Find where the given text appears and provide that cell's center as [x, y] coordinate. 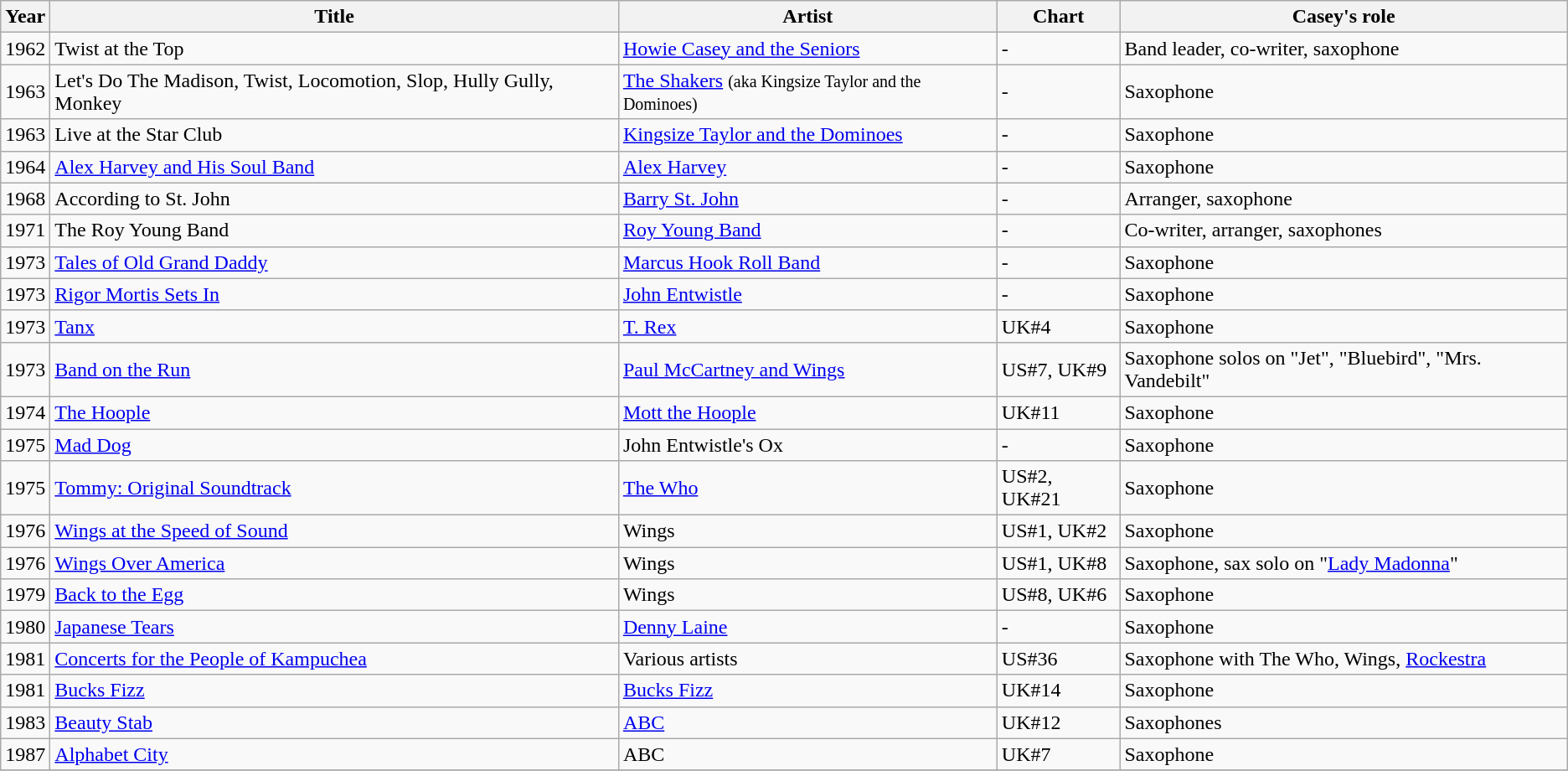
Band on the Run [335, 369]
T. Rex [807, 326]
Rigor Mortis Sets In [335, 294]
1983 [25, 722]
Wings Over America [335, 563]
Title [335, 17]
US#36 [1059, 659]
Tommy: Original Soundtrack [335, 488]
Alex Harvey and His Soul Band [335, 167]
Marcus Hook Roll Band [807, 262]
Wings at the Speed of Sound [335, 531]
Japanese Tears [335, 627]
The Who [807, 488]
Concerts for the People of Kampuchea [335, 659]
Barry St. John [807, 199]
Year [25, 17]
1962 [25, 49]
Let's Do The Madison, Twist, Locomotion, Slop, Hully Gully, Monkey [335, 92]
Back to the Egg [335, 595]
US#1, UK#8 [1059, 563]
UK#12 [1059, 722]
Saxophone solos on "Jet", "Bluebird", "Mrs. Vandebilt" [1344, 369]
Paul McCartney and Wings [807, 369]
Tales of Old Grand Daddy [335, 262]
The Shakers (aka Kingsize Taylor and the Dominoes) [807, 92]
The Roy Young Band [335, 230]
1974 [25, 412]
1979 [25, 595]
Saxophones [1344, 722]
Roy Young Band [807, 230]
Mott the Hoople [807, 412]
Tanx [335, 326]
Co-writer, arranger, saxophones [1344, 230]
Saxophone, sax solo on "Lady Madonna" [1344, 563]
Denny Laine [807, 627]
1971 [25, 230]
1968 [25, 199]
1980 [25, 627]
Kingsize Taylor and the Dominoes [807, 135]
Various artists [807, 659]
The Hoople [335, 412]
According to St. John [335, 199]
UK#14 [1059, 691]
Casey's role [1344, 17]
Artist [807, 17]
John Entwistle [807, 294]
US#8, UK#6 [1059, 595]
Band leader, co-writer, saxophone [1344, 49]
UK#7 [1059, 754]
Howie Casey and the Seniors [807, 49]
1964 [25, 167]
Arranger, saxophone [1344, 199]
Alex Harvey [807, 167]
UK#11 [1059, 412]
US#2, UK#21 [1059, 488]
1987 [25, 754]
Alphabet City [335, 754]
UK#4 [1059, 326]
Beauty Stab [335, 722]
Live at the Star Club [335, 135]
Chart [1059, 17]
Mad Dog [335, 445]
Twist at the Top [335, 49]
Saxophone with The Who, Wings, Rockestra [1344, 659]
John Entwistle's Ox [807, 445]
US#7, UK#9 [1059, 369]
US#1, UK#2 [1059, 531]
